Scan for the cell matching the given text and deliver its [x, y] coordinate at center. 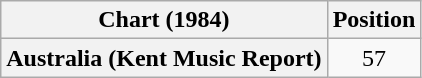
57 [374, 58]
Position [374, 20]
Chart (1984) [164, 20]
Australia (Kent Music Report) [164, 58]
